From the cell containing the given text, extract its center point as (X, Y) coordinate. 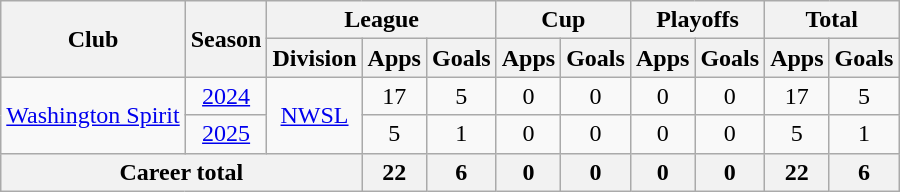
Career total (182, 172)
2025 (226, 134)
Total (832, 20)
Season (226, 39)
NWSL (314, 115)
2024 (226, 96)
Cup (563, 20)
Washington Spirit (93, 115)
Club (93, 39)
Division (314, 58)
Playoffs (697, 20)
League (382, 20)
